From the cell containing the given text, extract its center point as (x, y) coordinate. 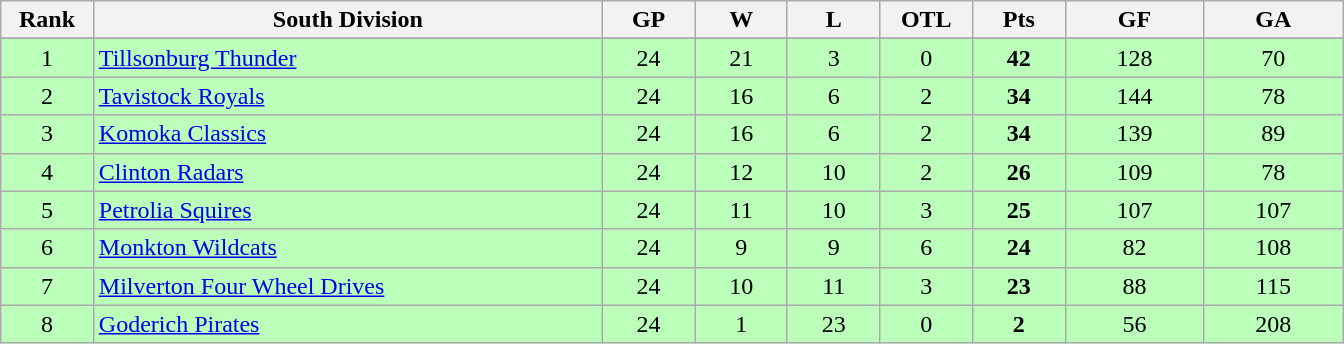
South Division (348, 20)
26 (1020, 172)
25 (1020, 210)
L (834, 20)
OTL (926, 20)
5 (48, 210)
128 (1134, 58)
139 (1134, 134)
Pts (1020, 20)
144 (1134, 96)
8 (48, 324)
Tillsonburg Thunder (348, 58)
Goderich Pirates (348, 324)
115 (1274, 286)
Milverton Four Wheel Drives (348, 286)
Komoka Classics (348, 134)
108 (1274, 248)
89 (1274, 134)
82 (1134, 248)
21 (742, 58)
109 (1134, 172)
Clinton Radars (348, 172)
12 (742, 172)
Petrolia Squires (348, 210)
4 (48, 172)
42 (1020, 58)
W (742, 20)
Tavistock Royals (348, 96)
GP (648, 20)
GA (1274, 20)
56 (1134, 324)
Monkton Wildcats (348, 248)
208 (1274, 324)
Rank (48, 20)
70 (1274, 58)
88 (1134, 286)
GF (1134, 20)
7 (48, 286)
